From the cell containing the given text, extract its center point as [x, y] coordinate. 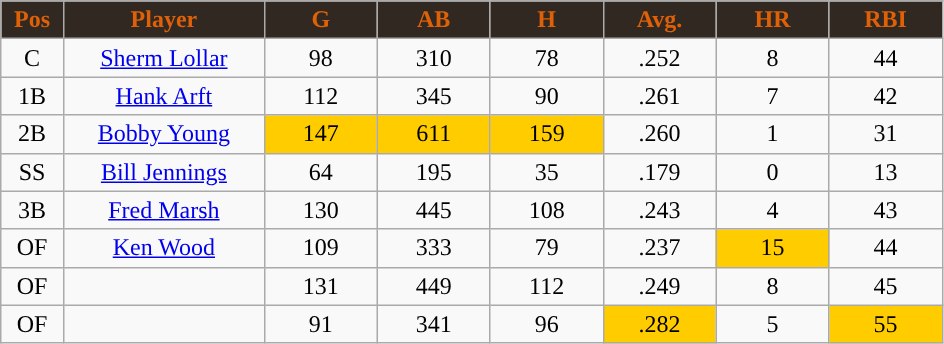
.243 [660, 210]
C [32, 58]
345 [434, 96]
7 [772, 96]
78 [546, 58]
RBI [886, 20]
.282 [660, 324]
130 [320, 210]
96 [546, 324]
15 [772, 248]
333 [434, 248]
.237 [660, 248]
G [320, 20]
91 [320, 324]
SS [32, 172]
Sherm Lollar [164, 58]
449 [434, 286]
55 [886, 324]
.252 [660, 58]
5 [772, 324]
3B [32, 210]
43 [886, 210]
.249 [660, 286]
159 [546, 134]
.260 [660, 134]
4 [772, 210]
2B [32, 134]
Hank Arft [164, 96]
98 [320, 58]
90 [546, 96]
.179 [660, 172]
Bobby Young [164, 134]
109 [320, 248]
Avg. [660, 20]
Ken Wood [164, 248]
AB [434, 20]
.261 [660, 96]
42 [886, 96]
Bill Jennings [164, 172]
HR [772, 20]
445 [434, 210]
0 [772, 172]
31 [886, 134]
Fred Marsh [164, 210]
108 [546, 210]
310 [434, 58]
611 [434, 134]
35 [546, 172]
147 [320, 134]
45 [886, 286]
1 [772, 134]
Pos [32, 20]
13 [886, 172]
195 [434, 172]
131 [320, 286]
1B [32, 96]
341 [434, 324]
64 [320, 172]
Player [164, 20]
79 [546, 248]
H [546, 20]
